Search for the cell housing the specified text and yield its (X, Y) center coordinate. 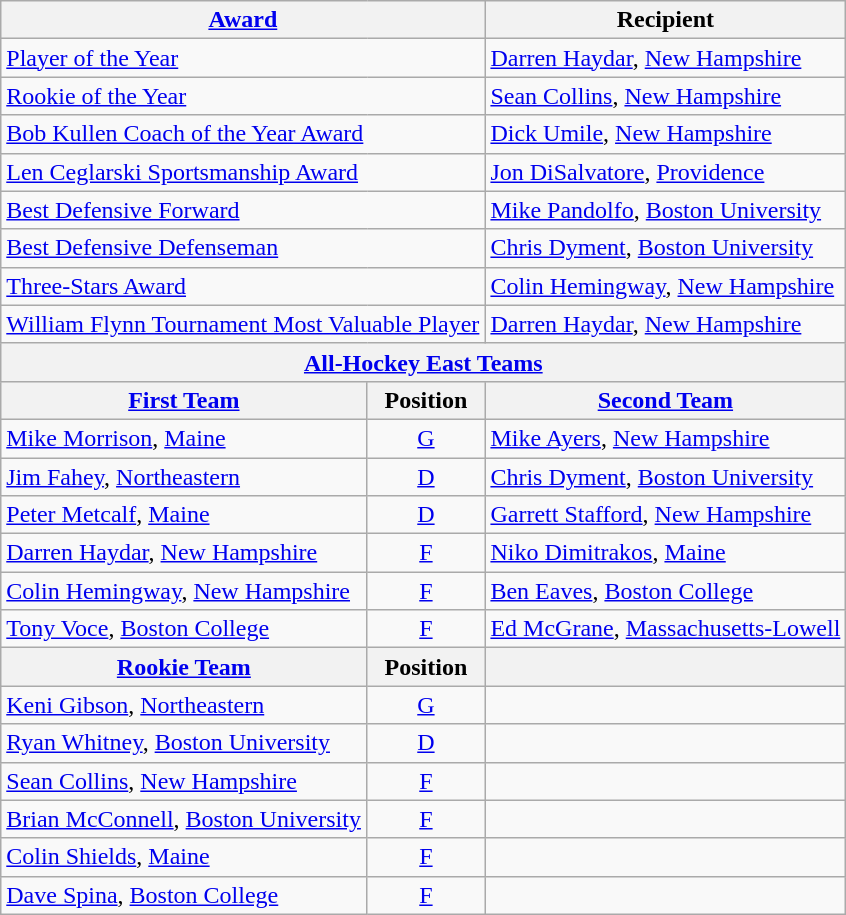
Bob Kullen Coach of the Year Award (243, 134)
Mike Ayers, New Hampshire (666, 438)
Niko Dimitrakos, Maine (666, 553)
Ed McGrane, Massachusetts-Lowell (666, 629)
Rookie of the Year (243, 96)
Dick Umile, New Hampshire (666, 134)
Three-Stars Award (243, 286)
Ben Eaves, Boston College (666, 591)
Second Team (666, 400)
Ryan Whitney, Boston University (184, 743)
Mike Morrison, Maine (184, 438)
Jon DiSalvatore, Providence (666, 172)
Keni Gibson, Northeastern (184, 705)
Jim Fahey, Northeastern (184, 477)
Len Ceglarski Sportsmanship Award (243, 172)
Recipient (666, 20)
All-Hockey East Teams (424, 362)
Award (243, 20)
William Flynn Tournament Most Valuable Player (243, 324)
Best Defensive Forward (243, 210)
Peter Metcalf, Maine (184, 515)
Garrett Stafford, New Hampshire (666, 515)
Mike Pandolfo, Boston University (666, 210)
First Team (184, 400)
Brian McConnell, Boston University (184, 819)
Tony Voce, Boston College (184, 629)
Rookie Team (184, 667)
Player of the Year (243, 58)
Dave Spina, Boston College (184, 895)
Colin Shields, Maine (184, 857)
Best Defensive Defenseman (243, 248)
